Return the [X, Y] coordinate for the center point of the cell that contains the specified text.  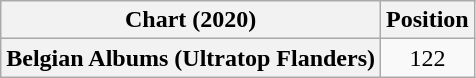
Belgian Albums (Ultratop Flanders) [191, 58]
122 [428, 58]
Position [428, 20]
Chart (2020) [191, 20]
